Output the (x, y) coordinate of the center of the cell containing the given text.  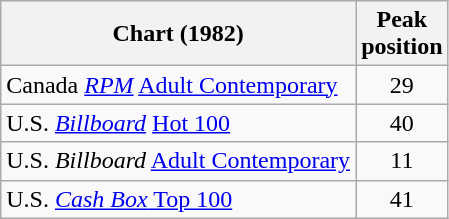
U.S. Cash Box Top 100 (178, 199)
U.S. Billboard Adult Contemporary (178, 161)
U.S. Billboard Hot 100 (178, 123)
Chart (1982) (178, 34)
11 (402, 161)
Peakposition (402, 34)
29 (402, 85)
40 (402, 123)
41 (402, 199)
Canada RPM Adult Contemporary (178, 85)
